Identify which cell holds the provided text, then report its [x, y] central coordinate. 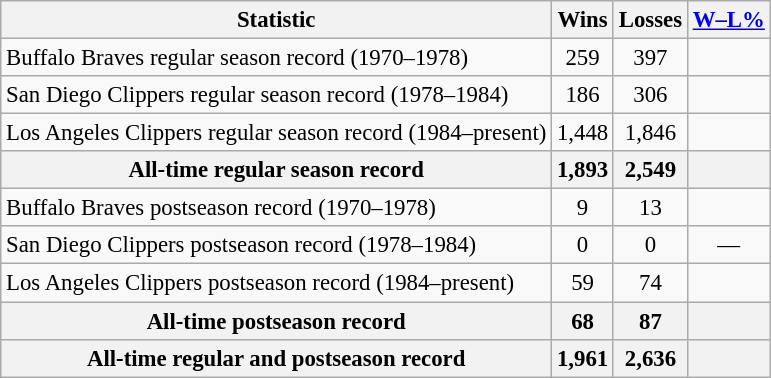
All-time postseason record [276, 321]
259 [583, 58]
1,893 [583, 170]
All-time regular and postseason record [276, 358]
306 [650, 95]
2,636 [650, 358]
Losses [650, 20]
Statistic [276, 20]
Buffalo Braves postseason record (1970–1978) [276, 208]
2,549 [650, 170]
68 [583, 321]
— [728, 245]
1,448 [583, 133]
186 [583, 95]
13 [650, 208]
59 [583, 283]
Wins [583, 20]
San Diego Clippers postseason record (1978–1984) [276, 245]
9 [583, 208]
397 [650, 58]
87 [650, 321]
1,961 [583, 358]
San Diego Clippers regular season record (1978–1984) [276, 95]
Buffalo Braves regular season record (1970–1978) [276, 58]
Los Angeles Clippers regular season record (1984–present) [276, 133]
1,846 [650, 133]
74 [650, 283]
W–L% [728, 20]
Los Angeles Clippers postseason record (1984–present) [276, 283]
All-time regular season record [276, 170]
